Scan for the cell matching the given text and deliver its [x, y] coordinate at center. 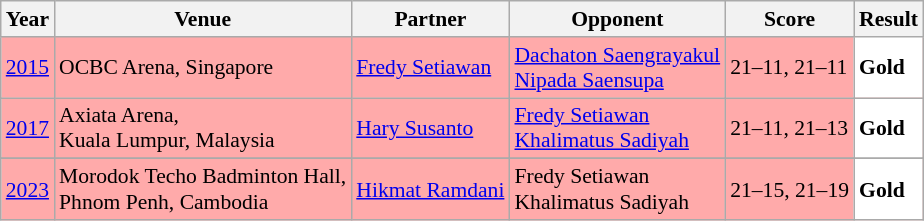
Score [790, 19]
Result [888, 19]
21–15, 21–19 [790, 190]
Axiata Arena,Kuala Lumpur, Malaysia [202, 128]
2023 [28, 190]
2017 [28, 128]
Opponent [617, 19]
21–11, 21–13 [790, 128]
Hikmat Ramdani [430, 190]
OCBC Arena, Singapore [202, 68]
Morodok Techo Badminton Hall,Phnom Penh, Cambodia [202, 190]
2015 [28, 68]
Hary Susanto [430, 128]
Venue [202, 19]
Dachaton Saengrayakul Nipada Saensupa [617, 68]
Fredy Setiawan [430, 68]
Partner [430, 19]
21–11, 21–11 [790, 68]
Year [28, 19]
